Provide the (X, Y) coordinate of the cell's center where the given text is located.  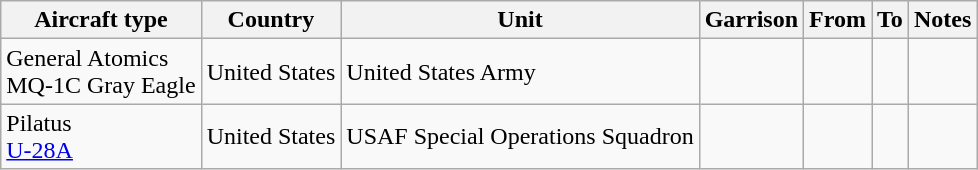
PilatusU-28A (101, 136)
USAF Special Operations Squadron (520, 136)
Unit (520, 20)
To (890, 20)
Notes (942, 20)
United States Army (520, 72)
Garrison (751, 20)
Country (271, 20)
From (838, 20)
Aircraft type (101, 20)
General AtomicsMQ-1C Gray Eagle (101, 72)
